Locate the cell with the specified text and output its (X, Y) center coordinate. 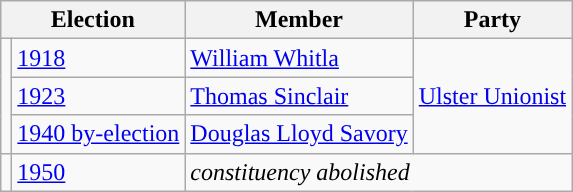
Member (299, 20)
1950 (98, 172)
Election (93, 20)
Douglas Lloyd Savory (299, 134)
constituency abolished (378, 172)
1918 (98, 58)
Thomas Sinclair (299, 96)
1923 (98, 96)
1940 by-election (98, 134)
William Whitla (299, 58)
Ulster Unionist (492, 96)
Party (492, 20)
